Output the [X, Y] coordinate of the center of the cell containing the given text.  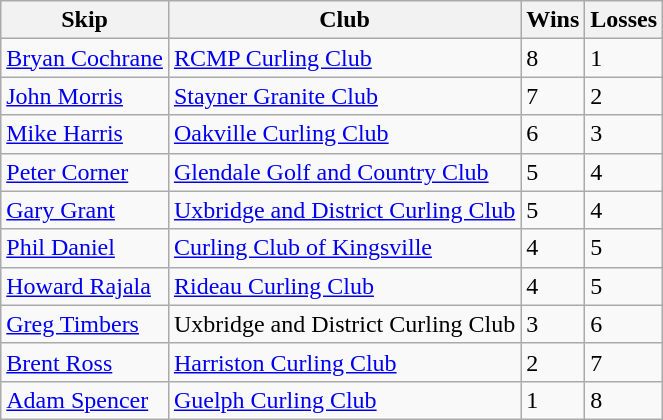
Phil Daniel [85, 248]
Greg Timbers [85, 324]
Bryan Cochrane [85, 58]
Brent Ross [85, 362]
Losses [624, 20]
Peter Corner [85, 172]
Harriston Curling Club [344, 362]
Skip [85, 20]
John Morris [85, 96]
Guelph Curling Club [344, 400]
Oakville Curling Club [344, 134]
Club [344, 20]
Curling Club of Kingsville [344, 248]
Mike Harris [85, 134]
RCMP Curling Club [344, 58]
Glendale Golf and Country Club [344, 172]
Wins [553, 20]
Howard Rajala [85, 286]
Stayner Granite Club [344, 96]
Adam Spencer [85, 400]
Rideau Curling Club [344, 286]
Gary Grant [85, 210]
